Locate the cell with the specified text and output its (x, y) center coordinate. 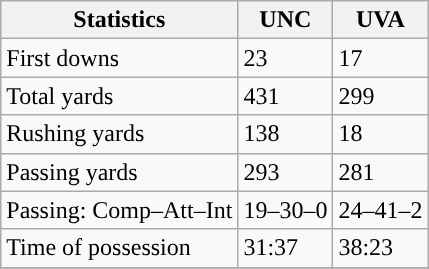
19–30–0 (286, 210)
Passing: Comp–Att–Int (120, 210)
281 (380, 172)
Passing yards (120, 172)
24–41–2 (380, 210)
Statistics (120, 20)
38:23 (380, 248)
Time of possession (120, 248)
293 (286, 172)
431 (286, 96)
Total yards (120, 96)
299 (380, 96)
UNC (286, 20)
18 (380, 134)
23 (286, 58)
138 (286, 134)
First downs (120, 58)
31:37 (286, 248)
Rushing yards (120, 134)
17 (380, 58)
UVA (380, 20)
